Detect which cell encompasses the target text, then output its [X, Y] center coordinate. 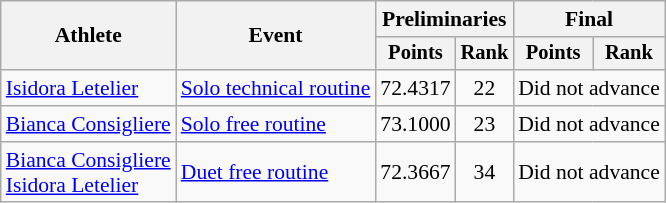
23 [485, 124]
Solo free routine [276, 124]
72.3667 [415, 172]
72.4317 [415, 88]
Bianca Consigliere [88, 124]
Bianca ConsigliereIsidora Letelier [88, 172]
34 [485, 172]
Final [589, 19]
Athlete [88, 36]
Event [276, 36]
Duet free routine [276, 172]
22 [485, 88]
Preliminaries [444, 19]
Isidora Letelier [88, 88]
Solo technical routine [276, 88]
73.1000 [415, 124]
